Detect which cell encompasses the target text, then output its (X, Y) center coordinate. 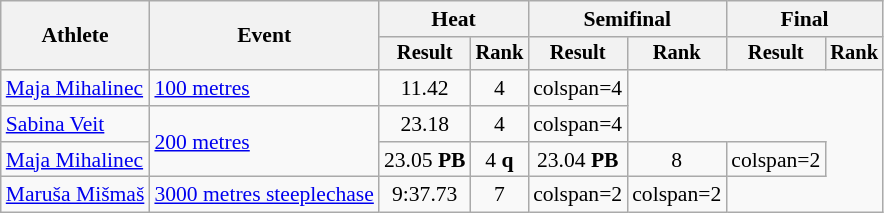
23.05 PB (425, 160)
Final (804, 19)
200 metres (264, 142)
Athlete (76, 36)
3000 metres steeplechase (264, 195)
7 (500, 195)
9:37.73 (425, 195)
100 metres (264, 88)
11.42 (425, 88)
Maruša Mišmaš (76, 195)
23.18 (425, 124)
Sabina Veit (76, 124)
Event (264, 36)
Heat (454, 19)
Semifinal (627, 19)
23.04 PB (578, 160)
4 q (500, 160)
8 (676, 160)
